Extract the [x, y] coordinate from the center of the cell holding the provided text.  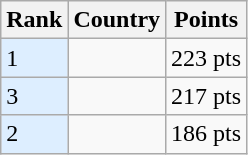
2 [34, 134]
186 pts [206, 134]
223 pts [206, 58]
Rank [34, 20]
Points [206, 20]
3 [34, 96]
Country [117, 20]
1 [34, 58]
217 pts [206, 96]
